Scan for the cell matching the given text and deliver its (x, y) coordinate at center. 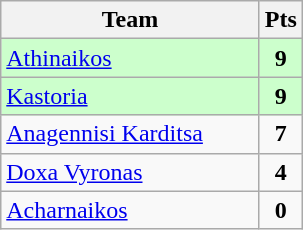
Acharnaikos (130, 210)
Athinaikos (130, 58)
Anagennisi Karditsa (130, 134)
0 (280, 210)
4 (280, 172)
Team (130, 20)
7 (280, 134)
Kastoria (130, 96)
Pts (280, 20)
Doxa Vyronas (130, 172)
